Return (X, Y) of the center of cell containing provided text 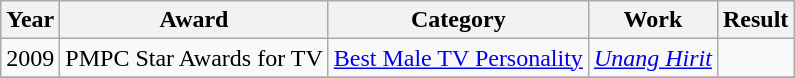
Best Male TV Personality (458, 58)
Category (458, 20)
Award (194, 20)
Year (30, 20)
PMPC Star Awards for TV (194, 58)
Result (755, 20)
Unang Hirit (652, 58)
2009 (30, 58)
Work (652, 20)
